From the cell containing the given text, extract its center point as [x, y] coordinate. 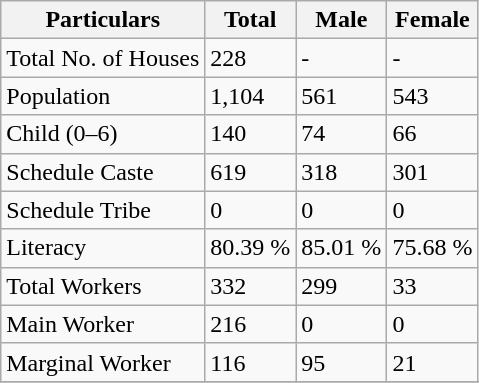
543 [432, 96]
619 [250, 172]
Schedule Tribe [103, 210]
85.01 % [342, 248]
301 [432, 172]
Total No. of Houses [103, 58]
332 [250, 286]
Marginal Worker [103, 362]
Female [432, 20]
Main Worker [103, 324]
116 [250, 362]
Literacy [103, 248]
21 [432, 362]
Male [342, 20]
75.68 % [432, 248]
Population [103, 96]
Total Workers [103, 286]
561 [342, 96]
95 [342, 362]
Child (0–6) [103, 134]
80.39 % [250, 248]
318 [342, 172]
66 [432, 134]
228 [250, 58]
33 [432, 286]
Particulars [103, 20]
1,104 [250, 96]
74 [342, 134]
Total [250, 20]
216 [250, 324]
Schedule Caste [103, 172]
299 [342, 286]
140 [250, 134]
